For the text-containing cell, return its midpoint in [X, Y] coordinate format. 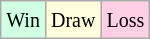
Loss [126, 20]
Win [24, 20]
Draw [72, 20]
